Search for the cell housing the specified text and yield its [x, y] center coordinate. 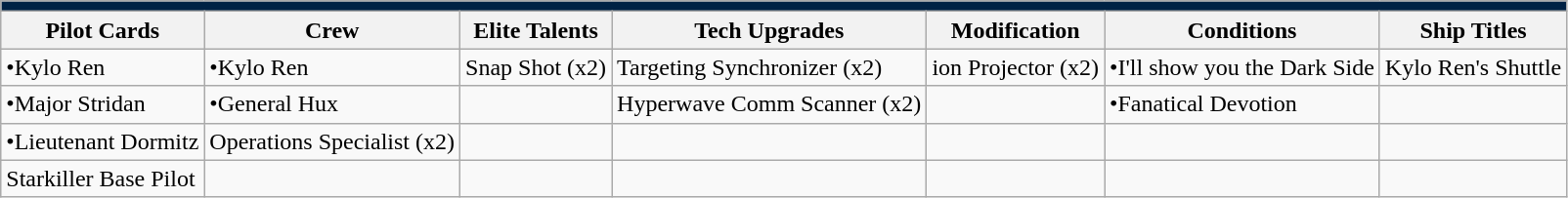
Pilot Cards [103, 30]
Starkiller Base Pilot [103, 178]
Hyperwave Comm Scanner (x2) [769, 104]
Modification [1016, 30]
•General Hux [332, 104]
Kylo Ren's Shuttle [1472, 67]
Targeting Synchronizer (x2) [769, 67]
•Fanatical Devotion [1242, 104]
ion Projector (x2) [1016, 67]
Conditions [1242, 30]
Operations Specialist (x2) [332, 141]
•Lieutenant Dormitz [103, 141]
Ship Titles [1472, 30]
Snap Shot (x2) [536, 67]
Tech Upgrades [769, 30]
•I'll show you the Dark Side [1242, 67]
Crew [332, 30]
Elite Talents [536, 30]
•Major Stridan [103, 104]
